For the text-containing cell, return its midpoint in (x, y) coordinate format. 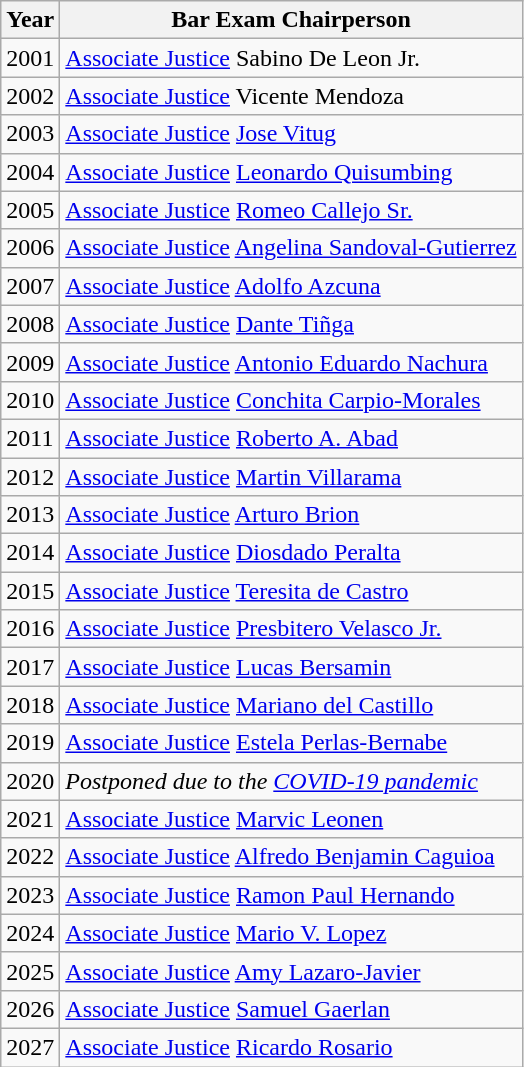
Associate Justice Sabino De Leon Jr. (291, 58)
2016 (30, 629)
2005 (30, 210)
Bar Exam Chairperson (291, 20)
Associate Justice Diosdado Peralta (291, 553)
Associate Justice Alfredo Benjamin Caguioa (291, 857)
2026 (30, 1009)
2019 (30, 743)
2025 (30, 971)
Associate Justice Jose Vitug (291, 134)
2004 (30, 172)
Associate Justice Ramon Paul Hernando (291, 895)
Associate Justice Roberto A. Abad (291, 438)
2015 (30, 591)
Associate Justice Martin Villarama (291, 477)
Associate Justice Amy Lazaro-Javier (291, 971)
2018 (30, 705)
Associate Justice Marvic Leonen (291, 819)
2024 (30, 933)
Associate Justice Adolfo Azcuna (291, 286)
2017 (30, 667)
2006 (30, 248)
Associate Justice Antonio Eduardo Nachura (291, 362)
Associate Justice Mario V. Lopez (291, 933)
2002 (30, 96)
2011 (30, 438)
Associate Justice Arturo Brion (291, 515)
2012 (30, 477)
Associate Justice Angelina Sandoval-Gutierrez (291, 248)
Associate Justice Presbitero Velasco Jr. (291, 629)
Postponed due to the COVID-19 pandemic (291, 781)
2021 (30, 819)
Associate Justice Samuel Gaerlan (291, 1009)
2008 (30, 324)
Associate Justice Vicente Mendoza (291, 96)
Associate Justice Romeo Callejo Sr. (291, 210)
Associate Justice Conchita Carpio-Morales (291, 400)
2001 (30, 58)
Associate Justice Ricardo Rosario (291, 1047)
Associate Justice Dante Tiñga (291, 324)
Associate Justice Estela Perlas-Bernabe (291, 743)
2010 (30, 400)
Year (30, 20)
2027 (30, 1047)
2023 (30, 895)
2013 (30, 515)
2009 (30, 362)
2003 (30, 134)
2020 (30, 781)
Associate Justice Lucas Bersamin (291, 667)
Associate Justice Mariano del Castillo (291, 705)
Associate Justice Leonardo Quisumbing (291, 172)
2014 (30, 553)
Associate Justice Teresita de Castro (291, 591)
2022 (30, 857)
2007 (30, 286)
